Output the [X, Y] coordinate of the center of the cell containing the given text.  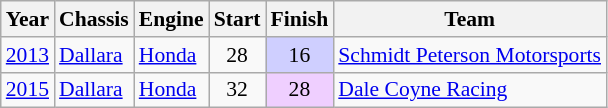
Dale Coyne Racing [470, 90]
16 [300, 55]
Engine [172, 19]
Finish [300, 19]
Start [238, 19]
2015 [28, 90]
32 [238, 90]
Team [470, 19]
Chassis [94, 19]
2013 [28, 55]
Year [28, 19]
Schmidt Peterson Motorsports [470, 55]
